Return (X, Y) of the center of cell containing provided text 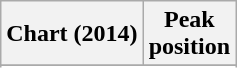
Chart (2014) (72, 34)
Peakposition (189, 34)
